Extract the (X, Y) coordinate from the center of the cell holding the provided text.  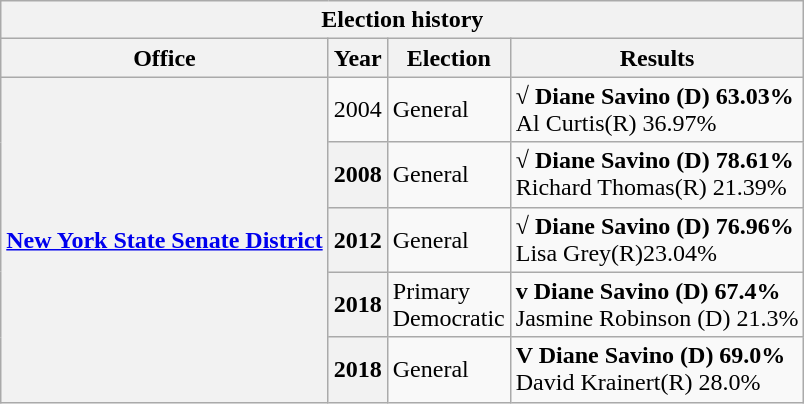
Year (358, 58)
Election (448, 58)
Results (657, 58)
PrimaryDemocratic (448, 304)
2004 (358, 110)
√ Diane Savino (D) 63.03%Al Curtis(R) 36.97% (657, 110)
V Diane Savino (D) 69.0%David Krainert(R) 28.0% (657, 370)
Election history (402, 20)
√ Diane Savino (D) 76.96%Lisa Grey(R)23.04% (657, 240)
New York State Senate District (164, 240)
2008 (358, 174)
√ Diane Savino (D) 78.61%Richard Thomas(R) 21.39% (657, 174)
Office (164, 58)
2012 (358, 240)
v Diane Savino (D) 67.4%Jasmine Robinson (D) 21.3% (657, 304)
